Scan for the cell matching the given text and deliver its [X, Y] coordinate at center. 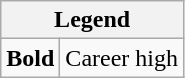
Career high [122, 58]
Legend [92, 20]
Bold [30, 58]
